Determine the [X, Y] coordinate at the center of the cell enclosing the given text.  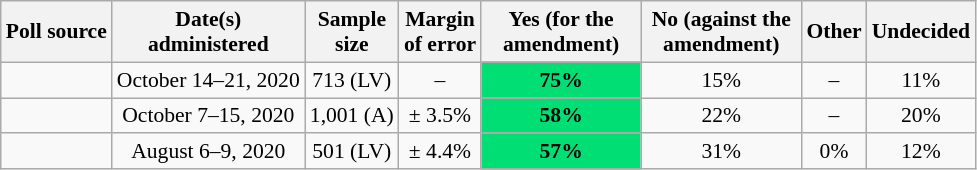
15% [721, 80]
No (against the amendment) [721, 32]
713 (LV) [352, 80]
Other [834, 32]
0% [834, 152]
Poll source [56, 32]
August 6–9, 2020 [208, 152]
75% [561, 80]
± 4.4% [440, 152]
58% [561, 116]
12% [921, 152]
1,001 (A) [352, 116]
October 14–21, 2020 [208, 80]
Undecided [921, 32]
± 3.5% [440, 116]
20% [921, 116]
22% [721, 116]
Samplesize [352, 32]
501 (LV) [352, 152]
11% [921, 80]
October 7–15, 2020 [208, 116]
57% [561, 152]
Yes (for the amendment) [561, 32]
Marginof error [440, 32]
31% [721, 152]
Date(s)administered [208, 32]
